Return (X, Y) of the center of cell containing provided text 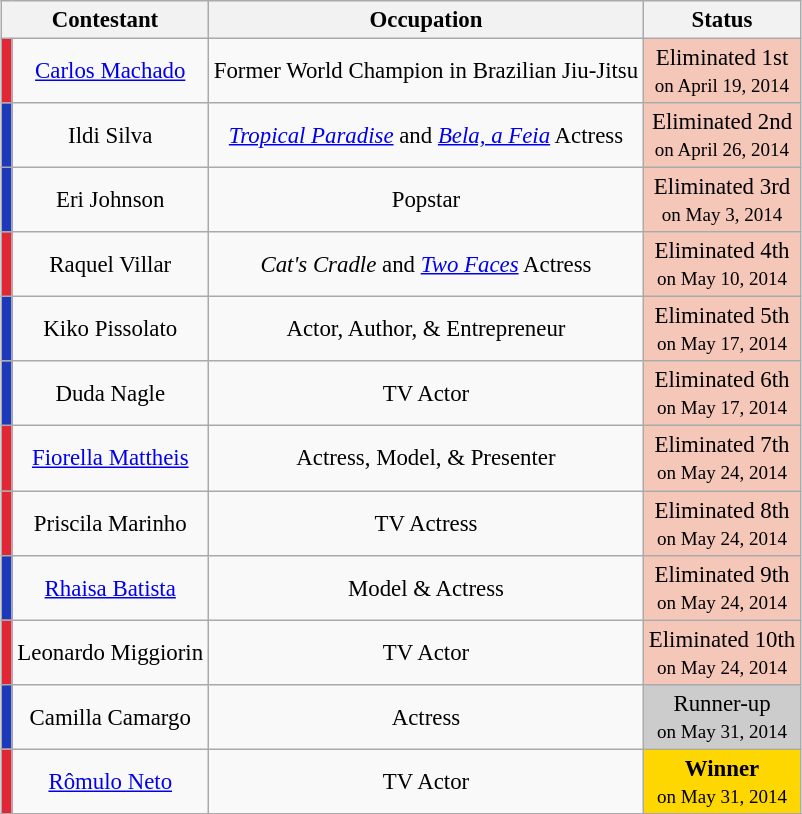
Actress (426, 716)
Actor, Author, & Entrepreneur (426, 330)
Rhaisa Batista (110, 588)
Tropical Paradise and Bela, a Feia Actress (426, 136)
Contestant (104, 20)
Ildi Silva (110, 136)
Model & Actress (426, 588)
Cat's Cradle and Two Faces Actress (426, 264)
TV Actress (426, 522)
Former World Champion in Brazilian Jiu-Jitsu (426, 70)
Eri Johnson (110, 200)
Eliminated 5thon May 17, 2014 (722, 330)
Camilla Camargo (110, 716)
Actress, Model, & Presenter (426, 458)
Carlos Machado (110, 70)
Priscila Marinho (110, 522)
Eliminated 6thon May 17, 2014 (722, 394)
Rômulo Neto (110, 782)
Leonardo Miggiorin (110, 652)
Eliminated 4thon May 10, 2014 (722, 264)
Raquel Villar (110, 264)
Eliminated 1ston April 19, 2014 (722, 70)
Fiorella Mattheis (110, 458)
Eliminated 7thon May 24, 2014 (722, 458)
Eliminated 10thon May 24, 2014 (722, 652)
Eliminated 2ndon April 26, 2014 (722, 136)
Runner-upon May 31, 2014 (722, 716)
Kiko Pissolato (110, 330)
Occupation (426, 20)
Duda Nagle (110, 394)
Eliminated 8thon May 24, 2014 (722, 522)
Winneron May 31, 2014 (722, 782)
Eliminated 9thon May 24, 2014 (722, 588)
Eliminated 3rdon May 3, 2014 (722, 200)
Status (722, 20)
Popstar (426, 200)
